For the text-containing cell, return its midpoint in [x, y] coordinate format. 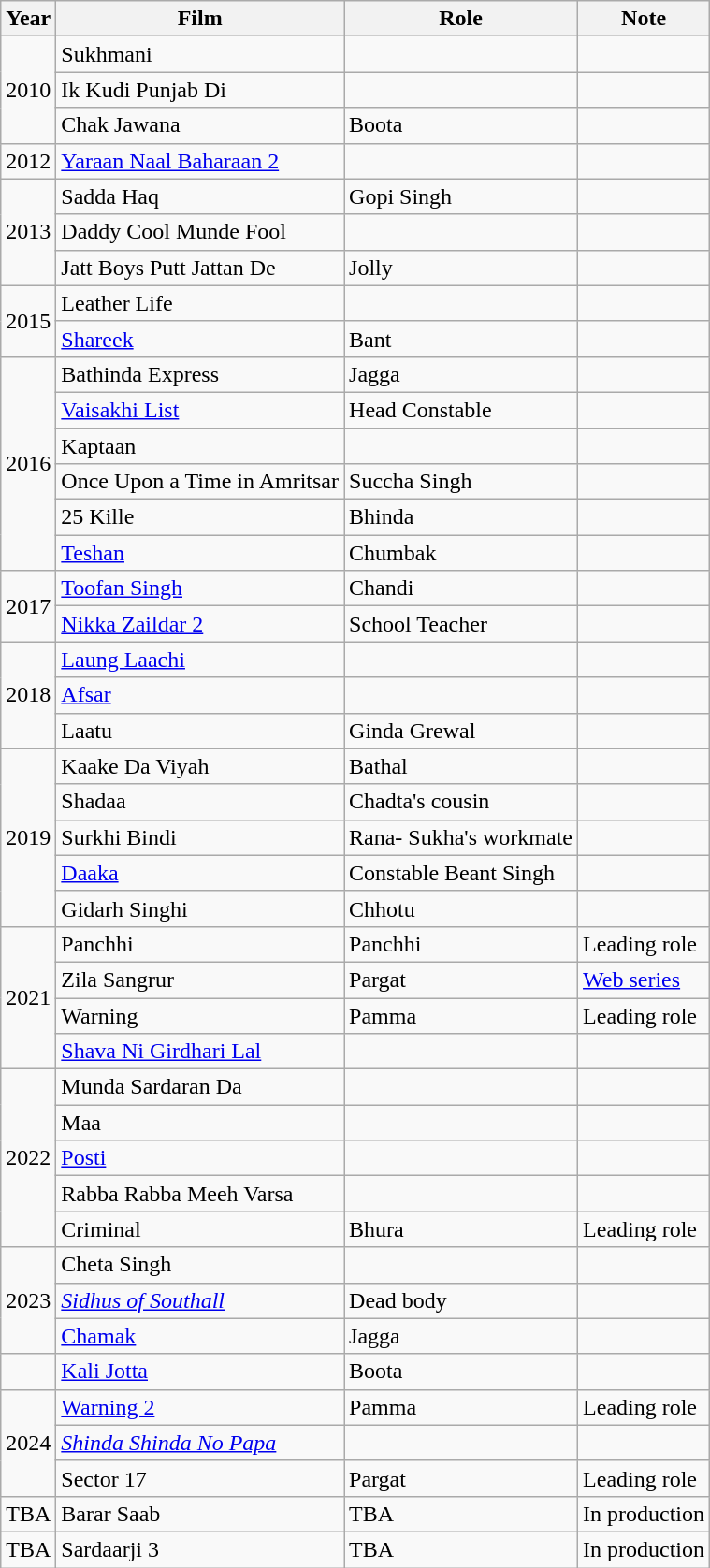
Kali Jotta [200, 1372]
Jolly [461, 268]
Daaka [200, 873]
2010 [28, 90]
Shava Ni Girdhari Lal [200, 1052]
Bhinda [461, 517]
Role [461, 19]
Kaptaan [200, 446]
Nikka Zaildar 2 [200, 624]
Warning 2 [200, 1407]
Leather Life [200, 303]
2012 [28, 161]
Constable Beant Singh [461, 873]
Sidhus of Southall [200, 1300]
Maa [200, 1123]
Rabba Rabba Meeh Varsa [200, 1194]
2022 [28, 1158]
Sadda Haq [200, 196]
Munda Sardaran Da [200, 1087]
Chumbak [461, 553]
Sukhmani [200, 54]
Daddy Cool Munde Fool [200, 232]
Shareek [200, 339]
Vaisakhi List [200, 410]
Bhura [461, 1229]
Chandi [461, 588]
Year [28, 19]
Jatt Boys Putt Jattan De [200, 268]
Chhotu [461, 908]
Chamak [200, 1336]
Surkhi Bindi [200, 837]
Chadta's cousin [461, 802]
Ik Kudi Punjab Di [200, 90]
Chak Jawana [200, 125]
Once Upon a Time in Amritsar [200, 482]
Laung Laachi [200, 660]
Warning [200, 1015]
2018 [28, 695]
Shadaa [200, 802]
2024 [28, 1443]
Laatu [200, 731]
Rana- Sukha's workmate [461, 837]
2021 [28, 997]
Afsar [200, 695]
Head Constable [461, 410]
Sardaarji 3 [200, 1549]
Sector 17 [200, 1478]
Teshan [200, 553]
Bant [461, 339]
2019 [28, 837]
Ginda Grewal [461, 731]
Cheta Singh [200, 1265]
School Teacher [461, 624]
25 Kille [200, 517]
2013 [28, 232]
Yaraan Naal Baharaan 2 [200, 161]
Bathal [461, 766]
Criminal [200, 1229]
Succha Singh [461, 482]
Gidarh Singhi [200, 908]
Gopi Singh [461, 196]
Toofan Singh [200, 588]
Web series [644, 980]
Zila Sangrur [200, 980]
2015 [28, 321]
2023 [28, 1300]
Shinda Shinda No Papa [200, 1443]
Note [644, 19]
2016 [28, 463]
Film [200, 19]
2017 [28, 606]
Bathinda Express [200, 374]
Dead body [461, 1300]
Posti [200, 1158]
Kaake Da Viyah [200, 766]
Barar Saab [200, 1514]
